Find where the given text appears and provide that cell's center as [x, y] coordinate. 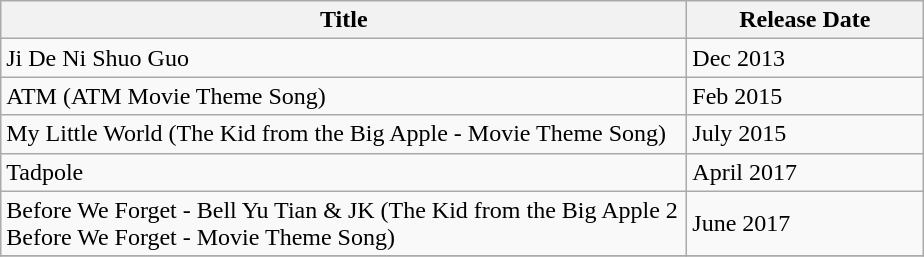
ATM (ATM Movie Theme Song) [344, 96]
Ji De Ni Shuo Guo [344, 58]
Feb 2015 [805, 96]
Tadpole [344, 172]
Before We Forget - Bell Yu Tian & JK (The Kid from the Big Apple 2 Before We Forget - Movie Theme Song) [344, 224]
July 2015 [805, 134]
Dec 2013 [805, 58]
June 2017 [805, 224]
My Little World (The Kid from the Big Apple - Movie Theme Song) [344, 134]
Release Date [805, 20]
April 2017 [805, 172]
Title [344, 20]
